Detect which cell encompasses the target text, then output its [x, y] center coordinate. 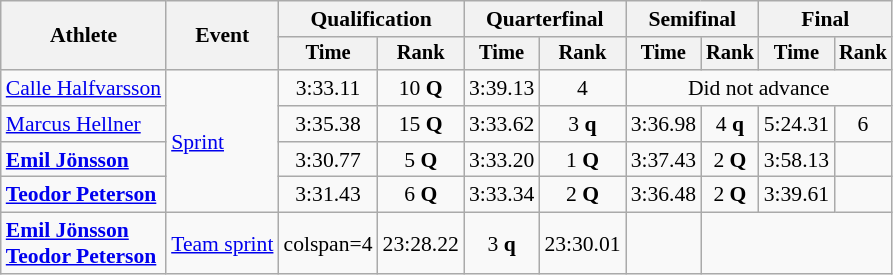
Final [826, 19]
6 Q [421, 195]
3:39.61 [796, 195]
5 Q [421, 160]
Team sprint [222, 244]
5:24.31 [796, 124]
Event [222, 36]
1 Q [582, 160]
10 Q [421, 88]
3:33.11 [328, 88]
23:28.22 [421, 244]
Teodor Peterson [84, 195]
Emil JönssonTeodor Peterson [84, 244]
6 [863, 124]
3:36.48 [664, 195]
4 q [730, 124]
3:33.62 [502, 124]
3:33.20 [502, 160]
Emil Jönsson [84, 160]
Sprint [222, 141]
3:33.34 [502, 195]
3:30.77 [328, 160]
4 [582, 88]
15 Q [421, 124]
Marcus Hellner [84, 124]
Quarterfinal [545, 19]
Did not advance [759, 88]
3:37.43 [664, 160]
3:39.13 [502, 88]
Calle Halfvarsson [84, 88]
3:35.38 [328, 124]
Qualification [370, 19]
Semifinal [692, 19]
23:30.01 [582, 244]
colspan=4 [328, 244]
3:58.13 [796, 160]
Athlete [84, 36]
3:31.43 [328, 195]
3:36.98 [664, 124]
